Detect which cell encompasses the target text, then output its [x, y] center coordinate. 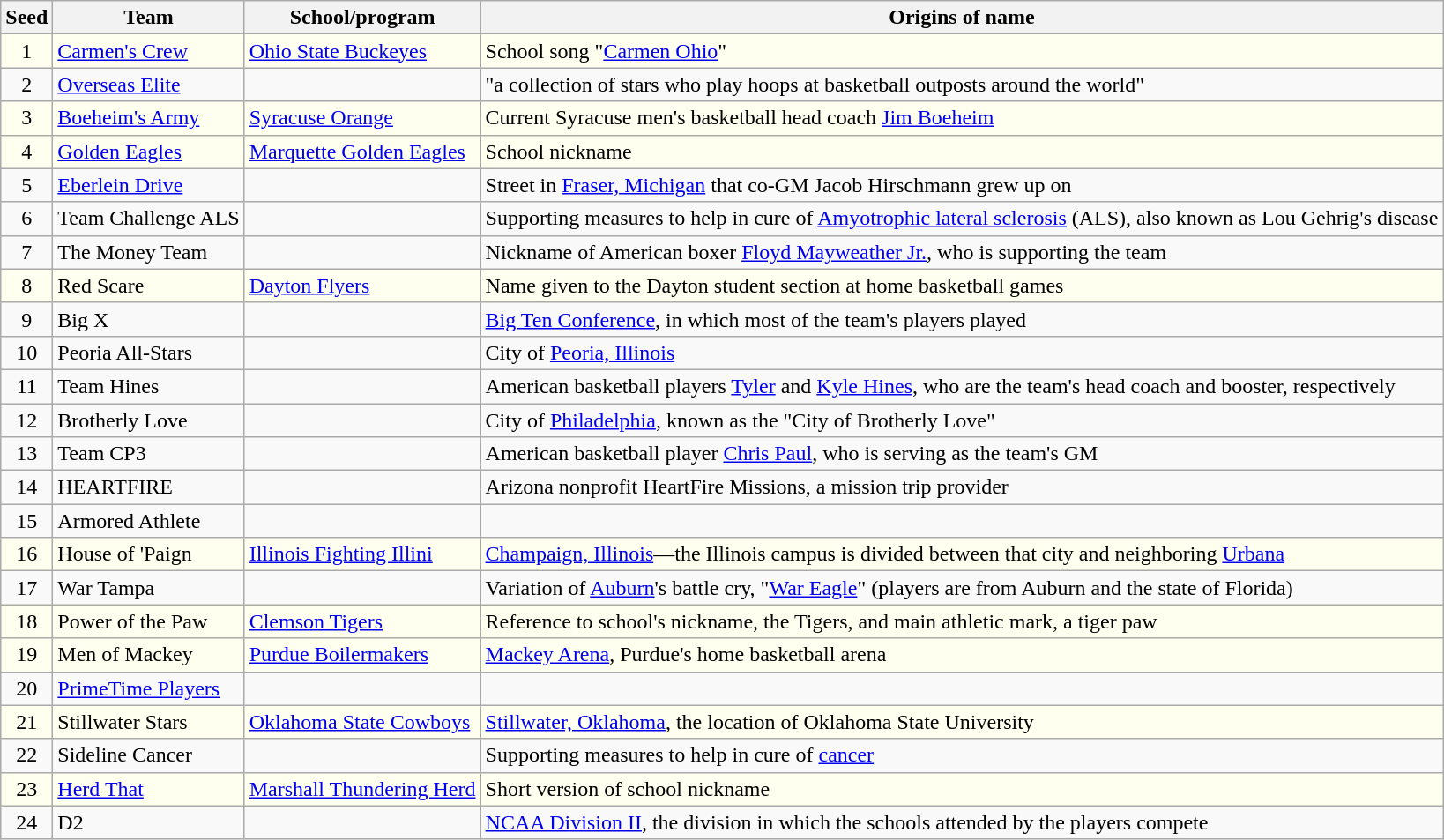
Mackey Arena, Purdue's home basketball arena [962, 655]
Sideline Cancer [148, 755]
Herd That [148, 789]
3 [26, 118]
21 [26, 722]
15 [26, 521]
10 [26, 353]
D2 [148, 822]
Eberlein Drive [148, 185]
City of Peoria, Illinois [962, 353]
PrimeTime Players [148, 688]
Brotherly Love [148, 420]
5 [26, 185]
Street in Fraser, Michigan that co-GM Jacob Hirschmann grew up on [962, 185]
Marquette Golden Eagles [362, 152]
City of Philadelphia, known as the "City of Brotherly Love" [962, 420]
Variation of Auburn's battle cry, "War Eagle" (players are from Auburn and the state of Florida) [962, 588]
Origins of name [962, 18]
Champaign, Illinois—the Illinois campus is divided between that city and neighboring Urbana [962, 554]
1 [26, 51]
Nickname of American boxer Floyd Mayweather Jr., who is supporting the team [962, 252]
Red Scare [148, 286]
Syracuse Orange [362, 118]
2 [26, 85]
19 [26, 655]
Boeheim's Army [148, 118]
Seed [26, 18]
Illinois Fighting Illini [362, 554]
Ohio State Buckeyes [362, 51]
22 [26, 755]
School nickname [962, 152]
Supporting measures to help in cure of cancer [962, 755]
Name given to the Dayton student section at home basketball games [962, 286]
17 [26, 588]
Golden Eagles [148, 152]
Carmen's Crew [148, 51]
"a collection of stars who play hoops at basketball outposts around the world" [962, 85]
House of 'Paign [148, 554]
8 [26, 286]
Armored Athlete [148, 521]
20 [26, 688]
4 [26, 152]
Overseas Elite [148, 85]
9 [26, 319]
Marshall Thundering Herd [362, 789]
Big X [148, 319]
American basketball player Chris Paul, who is serving as the team's GM [962, 454]
16 [26, 554]
Clemson Tigers [362, 621]
American basketball players Tyler and Kyle Hines, who are the team's head coach and booster, respectively [962, 386]
24 [26, 822]
Stillwater, Oklahoma, the location of Oklahoma State University [962, 722]
Peoria All-Stars [148, 353]
Dayton Flyers [362, 286]
14 [26, 487]
HEARTFIRE [148, 487]
Power of the Paw [148, 621]
11 [26, 386]
6 [26, 219]
NCAA Division II, the division in which the schools attended by the players compete [962, 822]
Reference to school's nickname, the Tigers, and main athletic mark, a tiger paw [962, 621]
7 [26, 252]
Arizona nonprofit HeartFire Missions, a mission trip provider [962, 487]
Current Syracuse men's basketball head coach Jim Boeheim [962, 118]
12 [26, 420]
The Money Team [148, 252]
School song "Carmen Ohio" [962, 51]
23 [26, 789]
Men of Mackey [148, 655]
Supporting measures to help in cure of Amyotrophic lateral sclerosis (ALS), also known as Lou Gehrig's disease [962, 219]
Stillwater Stars [148, 722]
Team Hines [148, 386]
13 [26, 454]
Team CP3 [148, 454]
Purdue Boilermakers [362, 655]
Team [148, 18]
Short version of school nickname [962, 789]
School/program [362, 18]
War Tampa [148, 588]
18 [26, 621]
Team Challenge ALS [148, 219]
Oklahoma State Cowboys [362, 722]
Big Ten Conference, in which most of the team's players played [962, 319]
